Output the (x, y) coordinate of the center of the cell containing the given text.  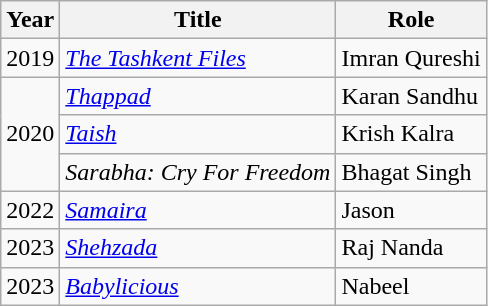
Krish Kalra (411, 134)
Shehzada (198, 248)
Samaira (198, 210)
Imran Qureshi (411, 58)
The Tashkent Files (198, 58)
Karan Sandhu (411, 96)
Sarabha: Cry For Freedom (198, 172)
2020 (30, 134)
Jason (411, 210)
Raj Nanda (411, 248)
Taish (198, 134)
Thappad (198, 96)
2022 (30, 210)
Role (411, 20)
Babylicious (198, 286)
2019 (30, 58)
Title (198, 20)
Year (30, 20)
Nabeel (411, 286)
Bhagat Singh (411, 172)
